Extract the [x, y] coordinate from the center of the cell holding the provided text.  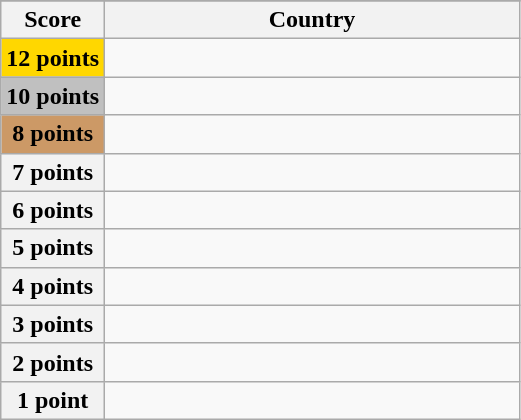
2 points [53, 362]
10 points [53, 96]
4 points [53, 286]
1 point [53, 400]
12 points [53, 58]
Score [53, 20]
5 points [53, 248]
8 points [53, 134]
6 points [53, 210]
3 points [53, 324]
Country [312, 20]
7 points [53, 172]
